Scan for the cell matching the given text and deliver its (x, y) coordinate at center. 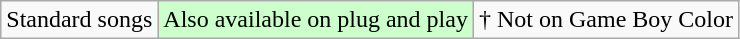
Standard songs (80, 20)
Also available on plug and play (316, 20)
† Not on Game Boy Color (606, 20)
